Output the (x, y) coordinate of the center of the cell containing the given text.  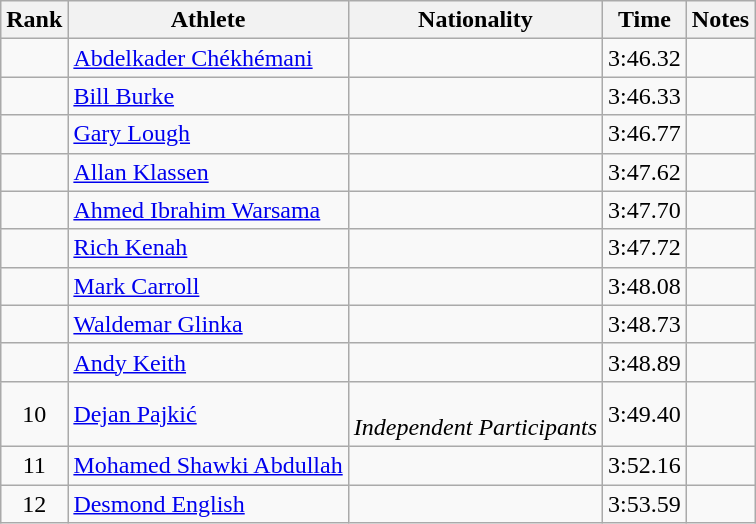
3:48.89 (645, 362)
11 (34, 465)
3:47.62 (645, 172)
3:46.33 (645, 96)
Desmond English (208, 503)
Mark Carroll (208, 286)
10 (34, 414)
Time (645, 20)
Mohamed Shawki Abdullah (208, 465)
Notes (720, 20)
Ahmed Ibrahim Warsama (208, 210)
3:48.08 (645, 286)
Rank (34, 20)
3:49.40 (645, 414)
Abdelkader Chékhémani (208, 58)
3:46.77 (645, 134)
Athlete (208, 20)
Andy Keith (208, 362)
Dejan Pajkić (208, 414)
3:46.32 (645, 58)
12 (34, 503)
3:47.70 (645, 210)
Rich Kenah (208, 248)
Independent Participants (475, 414)
3:48.73 (645, 324)
Bill Burke (208, 96)
Waldemar Glinka (208, 324)
3:53.59 (645, 503)
3:52.16 (645, 465)
Gary Lough (208, 134)
Allan Klassen (208, 172)
Nationality (475, 20)
3:47.72 (645, 248)
